Return the [x, y] coordinate for the center point of the cell that contains the specified text.  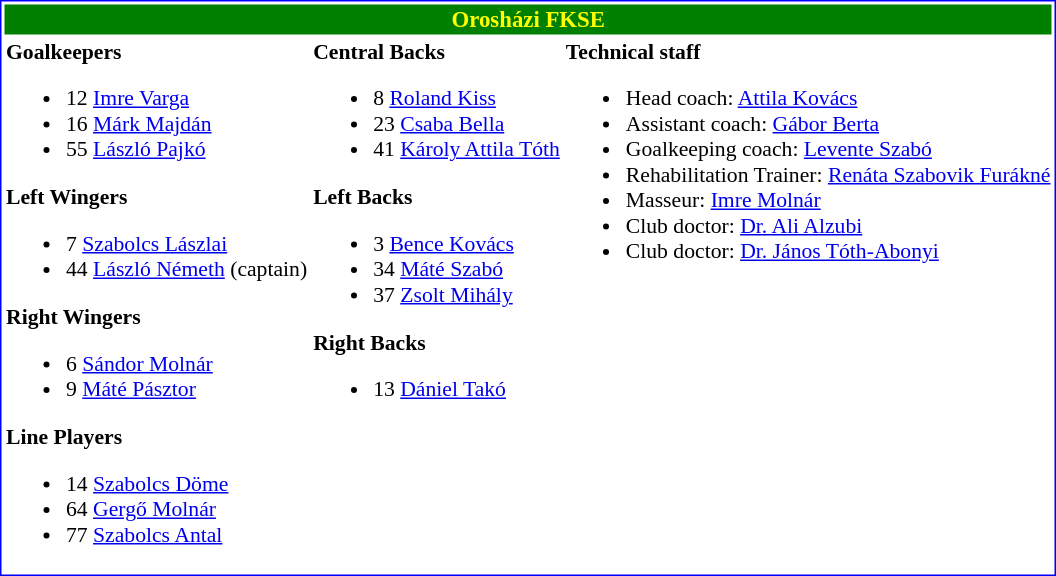
Orosházi FKSE [528, 19]
Central Backs 8 Roland Kiss 23 Csaba Bella 41 Károly Attila TóthLeft Backs 3 Bence Kovács 34 Máté Szabó 37 Zsolt MihályRight Backs 13 Dániel Takó [437, 304]
